Pinpoint the cell where the given text exists, returning its (x, y) midpoint coordinate. 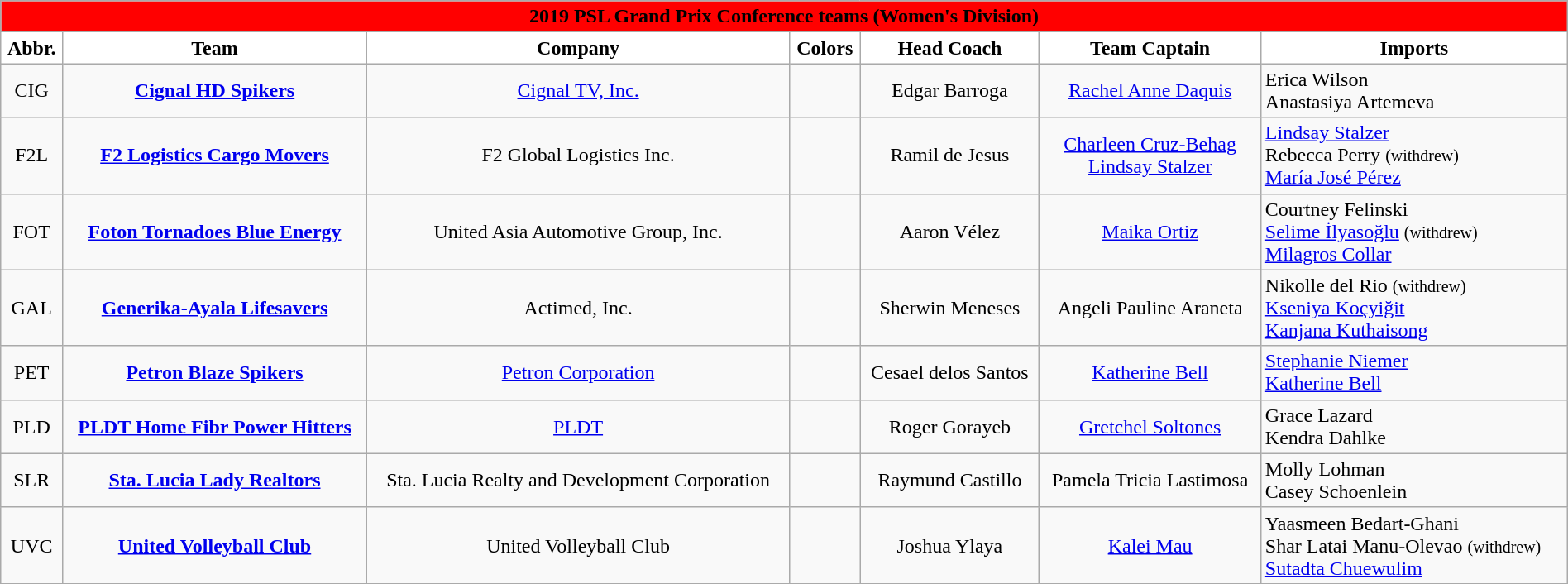
Team (215, 48)
Charleen Cruz-Behag Lindsay Stalzer (1150, 156)
Sta. Lucia Realty and Development Corporation (577, 480)
Petron Corporation (577, 372)
Company (577, 48)
Courtney Felinski Selime İlyasoğlu (withdrew) Milagros Collar (1414, 232)
Erica Wilson Anastasiya Artemeva (1414, 91)
Cignal HD Spikers (215, 91)
Foton Tornadoes Blue Energy (215, 232)
Kalei Mau (1150, 545)
Aaron Vélez (949, 232)
Actimed, Inc. (577, 308)
F2L (31, 156)
SLR (31, 480)
Maika Ortiz (1150, 232)
Angeli Pauline Araneta (1150, 308)
Grace Lazard Kendra Dahlke (1414, 427)
Edgar Barroga (949, 91)
Sherwin Meneses (949, 308)
Katherine Bell (1150, 372)
Imports (1414, 48)
F2 Global Logistics Inc. (577, 156)
PLDT (577, 427)
PLDT Home Fibr Power Hitters (215, 427)
Roger Gorayeb (949, 427)
Colors (825, 48)
2019 PSL Grand Prix Conference teams (Women's Division) (784, 17)
Molly Lohman Casey Schoenlein (1414, 480)
Joshua Ylaya (949, 545)
Pamela Tricia Lastimosa (1150, 480)
Stephanie Niemer Katherine Bell (1414, 372)
Cignal TV, Inc. (577, 91)
Petron Blaze Spikers (215, 372)
Team Captain (1150, 48)
Abbr. (31, 48)
Generika-Ayala Lifesavers (215, 308)
Yaasmeen Bedart-Ghani Shar Latai Manu-Olevao (withdrew) Sutadta Chuewulim (1414, 545)
CIG (31, 91)
GAL (31, 308)
Raymund Castillo (949, 480)
PLD (31, 427)
Rachel Anne Daquis (1150, 91)
FOT (31, 232)
Nikolle del Rio (withdrew) Kseniya Koçyiğit Kanjana Kuthaisong (1414, 308)
Gretchel Soltones (1150, 427)
Sta. Lucia Lady Realtors (215, 480)
United Asia Automotive Group, Inc. (577, 232)
Cesael delos Santos (949, 372)
Lindsay Stalzer Rebecca Perry (withdrew) María José Pérez (1414, 156)
F2 Logistics Cargo Movers (215, 156)
UVC (31, 545)
PET (31, 372)
Head Coach (949, 48)
Ramil de Jesus (949, 156)
